For the text-containing cell, return its midpoint in (X, Y) coordinate format. 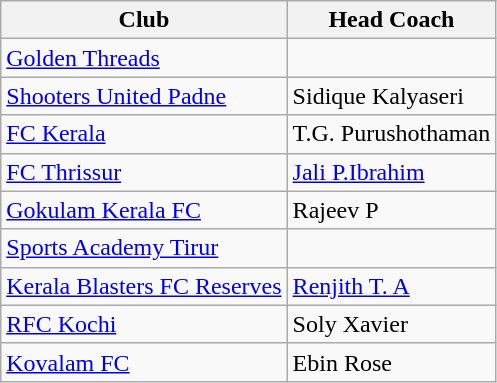
Gokulam Kerala FC (144, 210)
FC Thrissur (144, 172)
Shooters United Padne (144, 96)
RFC Kochi (144, 324)
Sports Academy Tirur (144, 248)
Soly Xavier (392, 324)
Kerala Blasters FC Reserves (144, 286)
T.G. Purushothaman (392, 134)
Sidique Kalyaseri (392, 96)
Ebin Rose (392, 362)
Rajeev P (392, 210)
Head Coach (392, 20)
Kovalam FC (144, 362)
Renjith T. A (392, 286)
Golden Threads (144, 58)
FC Kerala (144, 134)
Jali P.Ibrahim (392, 172)
Club (144, 20)
